Determine the [x, y] coordinate at the center of the cell enclosing the given text.  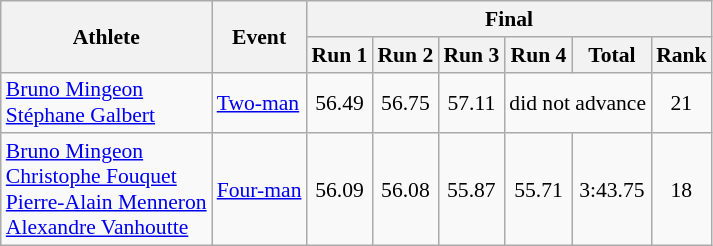
Run 4 [538, 55]
Run 2 [405, 55]
Final [510, 19]
Bruno MingeonChristophe FouquetPierre-Alain MenneronAlexandre Vanhoutte [106, 190]
56.08 [405, 190]
3:43.75 [612, 190]
Event [260, 36]
Run 1 [340, 55]
Rank [682, 55]
21 [682, 102]
Total [612, 55]
55.87 [471, 190]
56.09 [340, 190]
Two-man [260, 102]
18 [682, 190]
56.49 [340, 102]
Four-man [260, 190]
Run 3 [471, 55]
Athlete [106, 36]
55.71 [538, 190]
56.75 [405, 102]
did not advance [578, 102]
57.11 [471, 102]
Bruno MingeonStéphane Galbert [106, 102]
